Search for the cell housing the specified text and yield its (x, y) center coordinate. 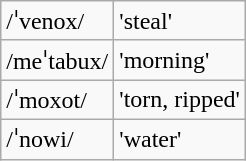
'morning' (180, 60)
/ˈmoxot/ (58, 100)
/ˈnowi/ (58, 139)
/ˈvenox/ (58, 21)
'torn, ripped' (180, 100)
'steal' (180, 21)
/meˈtabux/ (58, 60)
'water' (180, 139)
